Locate the cell with the specified text and output its [X, Y] center coordinate. 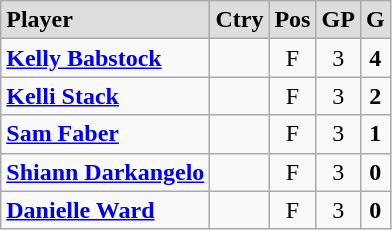
Pos [292, 20]
GP [338, 20]
Kelly Babstock [106, 58]
Ctry [240, 20]
Shiann Darkangelo [106, 172]
Kelli Stack [106, 96]
4 [375, 58]
Player [106, 20]
1 [375, 134]
Danielle Ward [106, 210]
Sam Faber [106, 134]
2 [375, 96]
G [375, 20]
